Scan for the cell matching the given text and deliver its (X, Y) coordinate at center. 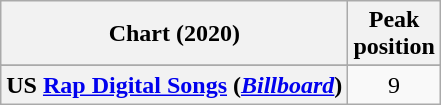
9 (394, 85)
US Rap Digital Songs (Billboard) (174, 85)
Peakposition (394, 34)
Chart (2020) (174, 34)
